Find where the given text appears and provide that cell's center as [x, y] coordinate. 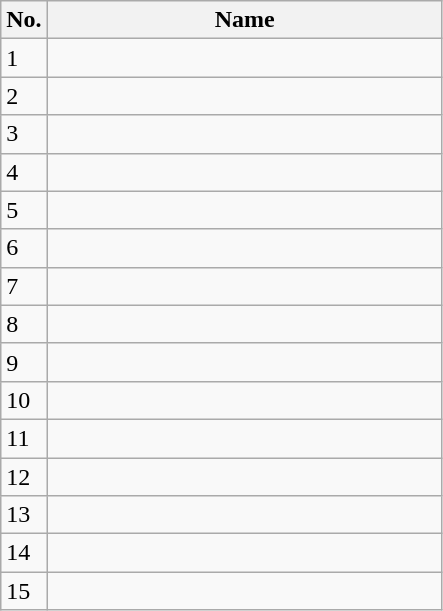
2 [24, 96]
Name [244, 20]
13 [24, 515]
8 [24, 324]
11 [24, 438]
6 [24, 248]
12 [24, 477]
4 [24, 172]
10 [24, 400]
3 [24, 134]
15 [24, 591]
9 [24, 362]
14 [24, 553]
7 [24, 286]
No. [24, 20]
1 [24, 58]
5 [24, 210]
